Identify which cell holds the provided text, then report its (x, y) central coordinate. 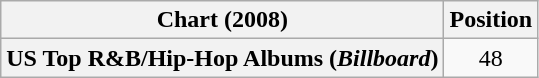
48 (491, 58)
Chart (2008) (222, 20)
US Top R&B/Hip-Hop Albums (Billboard) (222, 58)
Position (491, 20)
